Capture the cell that displays the provided text and extract its (X, Y) central coordinate. 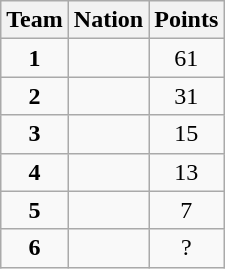
15 (186, 134)
4 (35, 172)
7 (186, 210)
2 (35, 96)
13 (186, 172)
6 (35, 248)
31 (186, 96)
5 (35, 210)
Points (186, 20)
Nation (108, 20)
? (186, 248)
Team (35, 20)
1 (35, 58)
3 (35, 134)
61 (186, 58)
